For the text-containing cell, return its midpoint in (X, Y) coordinate format. 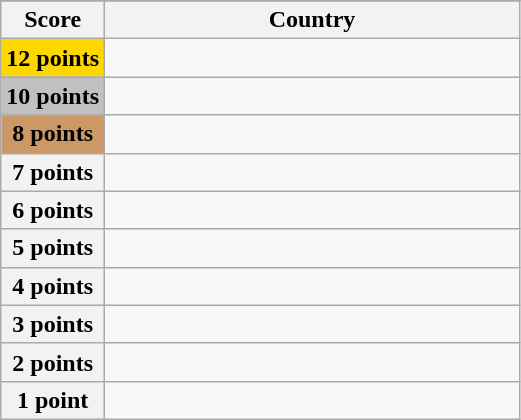
4 points (53, 286)
10 points (53, 96)
6 points (53, 210)
Country (312, 20)
5 points (53, 248)
12 points (53, 58)
8 points (53, 134)
3 points (53, 324)
2 points (53, 362)
Score (53, 20)
1 point (53, 400)
7 points (53, 172)
